Return [x, y] of the center of cell containing provided text 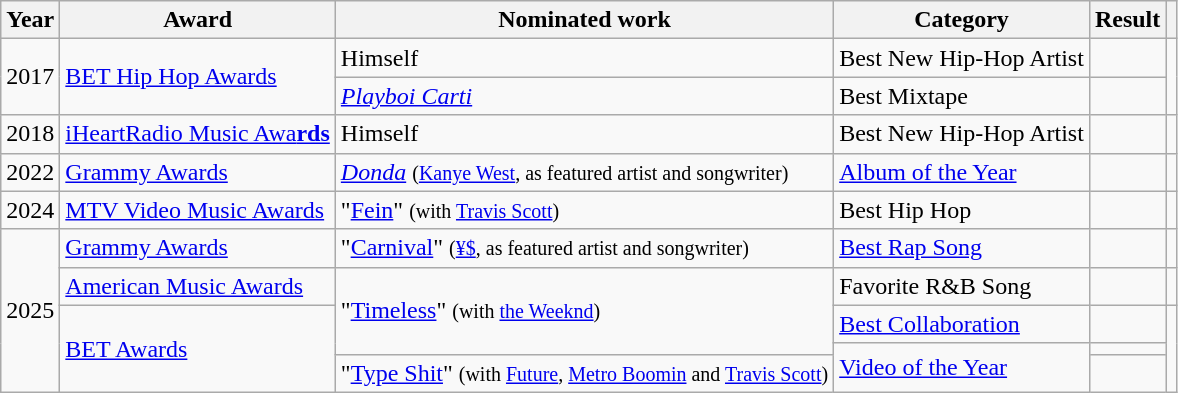
2022 [30, 172]
Donda (Kanye West, as featured artist and songwriter) [584, 172]
Album of the Year [962, 172]
BET Awards [198, 348]
Favorite R&B Song [962, 286]
Playboi Carti [584, 96]
Result [1127, 20]
2017 [30, 77]
American Music Awards [198, 286]
"Type Shit" (with Future, Metro Boomin and Travis Scott) [584, 373]
2025 [30, 310]
2024 [30, 210]
Best Rap Song [962, 248]
iHeartRadio Music Awards [198, 134]
2018 [30, 134]
Best Collaboration [962, 324]
Award [198, 20]
"Carnival" (¥$, as featured artist and songwriter) [584, 248]
MTV Video Music Awards [198, 210]
Category [962, 20]
"Fein" (with Travis Scott) [584, 210]
Nominated work [584, 20]
Best Mixtape [962, 96]
Video of the Year [962, 368]
"Timeless" (with the Weeknd) [584, 310]
Best Hip Hop [962, 210]
BET Hip Hop Awards [198, 77]
Year [30, 20]
